Return the (x, y) coordinate for the center point of the cell that contains the specified text.  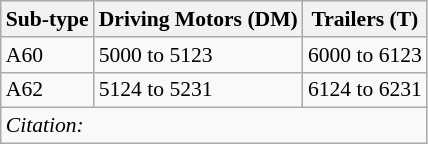
A62 (48, 90)
Driving Motors (DM) (198, 19)
A60 (48, 55)
Trailers (T) (365, 19)
6000 to 6123 (365, 55)
Sub-type (48, 19)
Citation: (214, 126)
6124 to 6231 (365, 90)
5000 to 5123 (198, 55)
5124 to 5231 (198, 90)
